From the cell containing the given text, extract its center point as (X, Y) coordinate. 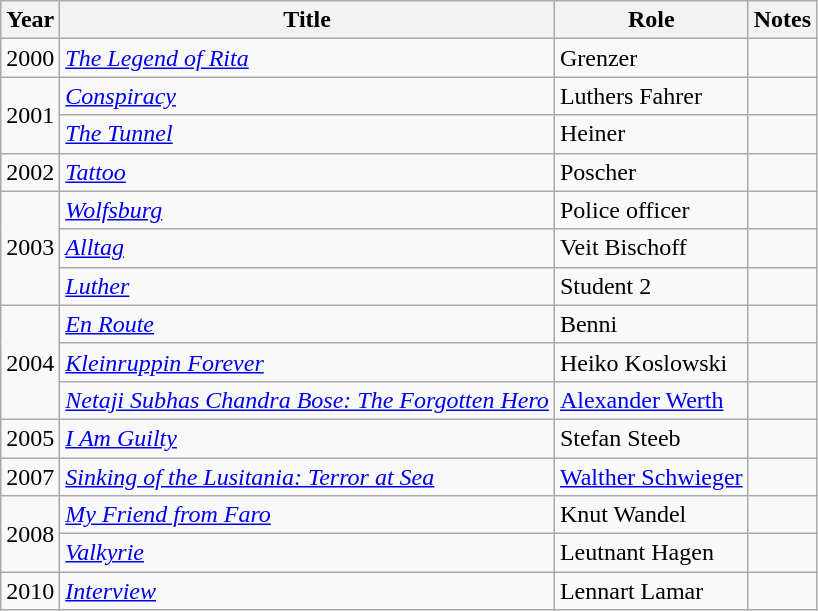
2007 (30, 477)
Stefan Steeb (651, 438)
Veit Bischoff (651, 248)
2002 (30, 172)
Wolfsburg (308, 210)
Luthers Fahrer (651, 96)
The Tunnel (308, 134)
My Friend from Faro (308, 515)
2001 (30, 115)
2003 (30, 248)
Grenzer (651, 58)
Notes (782, 20)
Lennart Lamar (651, 591)
Heiner (651, 134)
Luther (308, 286)
Leutnant Hagen (651, 553)
2000 (30, 58)
Heiko Koslowski (651, 362)
Title (308, 20)
2005 (30, 438)
2010 (30, 591)
Valkyrie (308, 553)
Netaji Subhas Chandra Bose: The Forgotten Hero (308, 400)
The Legend of Rita (308, 58)
Student 2 (651, 286)
Knut Wandel (651, 515)
Role (651, 20)
Alexander Werth (651, 400)
Tattoo (308, 172)
2004 (30, 362)
Interview (308, 591)
Kleinruppin Forever (308, 362)
Police officer (651, 210)
Benni (651, 324)
2008 (30, 534)
Year (30, 20)
En Route (308, 324)
Poscher (651, 172)
I Am Guilty (308, 438)
Alltag (308, 248)
Walther Schwieger (651, 477)
Conspiracy (308, 96)
Sinking of the Lusitania: Terror at Sea (308, 477)
